For the text-containing cell, return its midpoint in [x, y] coordinate format. 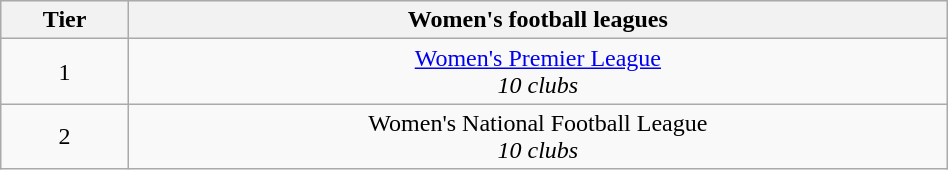
2 [65, 136]
Women's Premier League10 clubs [538, 72]
Tier [65, 20]
1 [65, 72]
Women's football leagues [538, 20]
Women's National Football League10 clubs [538, 136]
